Capture the cell that displays the provided text and extract its [X, Y] central coordinate. 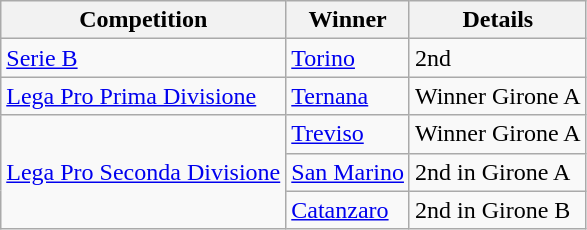
2nd in Girone A [498, 172]
Catanzaro [348, 210]
Details [498, 20]
Torino [348, 58]
Winner [348, 20]
Serie B [144, 58]
2nd in Girone B [498, 210]
Lega Pro Prima Divisione [144, 96]
Ternana [348, 96]
2nd [498, 58]
Lega Pro Seconda Divisione [144, 172]
Treviso [348, 134]
San Marino [348, 172]
Competition [144, 20]
